From the cell containing the given text, extract its center point as (x, y) coordinate. 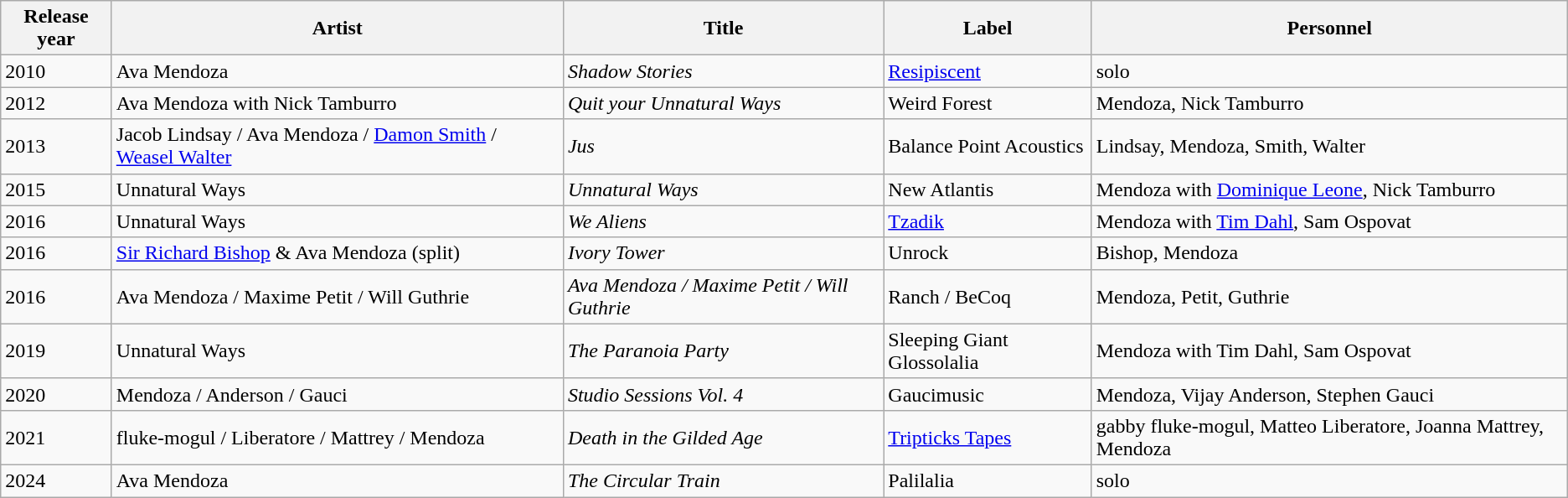
Sleeping Giant Glossolalia (988, 350)
Title (723, 29)
Death in the Gilded Age (723, 438)
Ranch / BeCoq (988, 297)
Mendoza with Dominique Leone, Nick Tamburro (1329, 189)
Tzadik (988, 221)
Tripticks Tapes (988, 438)
Bishop, Mendoza (1329, 253)
Unrock (988, 253)
Mendoza, Petit, Guthrie (1329, 297)
gabby fluke-mogul, Matteo Liberatore, Joanna Mattrey, Mendoza (1329, 438)
2020 (57, 394)
Ava Mendoza with Nick Tamburro (337, 103)
Gaucimusic (988, 394)
2021 (57, 438)
2013 (57, 146)
Artist (337, 29)
We Aliens (723, 221)
Jus (723, 146)
Mendoza / Anderson / Gauci (337, 394)
Balance Point Acoustics (988, 146)
The Circular Train (723, 480)
New Atlantis (988, 189)
2010 (57, 71)
Shadow Stories (723, 71)
Quit your Unnatural Ways (723, 103)
Ivory Tower (723, 253)
Mendoza, Nick Tamburro (1329, 103)
The Paranoia Party (723, 350)
2019 (57, 350)
Sir Richard Bishop & Ava Mendoza (split) (337, 253)
Release year (57, 29)
Mendoza, Vijay Anderson, Stephen Gauci (1329, 394)
Jacob Lindsay / Ava Mendoza / Damon Smith / Weasel Walter (337, 146)
Palilalia (988, 480)
2012 (57, 103)
Label (988, 29)
Resipiscent (988, 71)
Weird Forest (988, 103)
Lindsay, Mendoza, Smith, Walter (1329, 146)
2024 (57, 480)
Personnel (1329, 29)
2015 (57, 189)
fluke-mogul / Liberatore / Mattrey / Mendoza (337, 438)
Studio Sessions Vol. 4 (723, 394)
